From the cell containing the given text, extract its center point as [X, Y] coordinate. 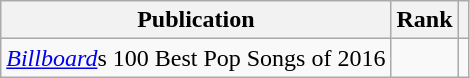
Publication [196, 20]
Billboards 100 Best Pop Songs of 2016 [196, 58]
Rank [424, 20]
